Output the (X, Y) coordinate of the center of the cell containing the given text.  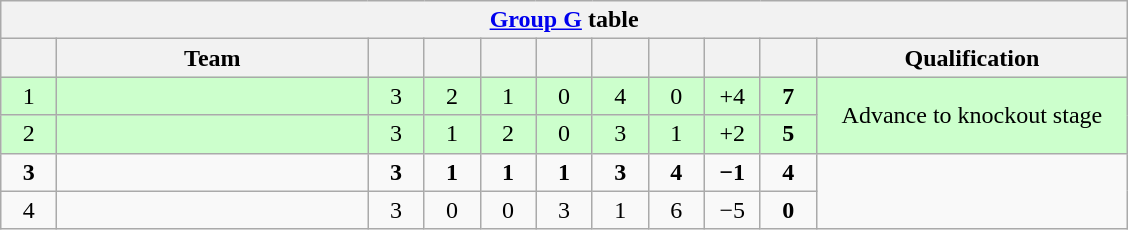
6 (676, 210)
5 (788, 134)
−1 (732, 172)
7 (788, 96)
Team (212, 58)
Qualification (972, 58)
+2 (732, 134)
Group G table (564, 20)
−5 (732, 210)
+4 (732, 96)
Advance to knockout stage (972, 115)
